Capture the cell that displays the provided text and extract its [X, Y] central coordinate. 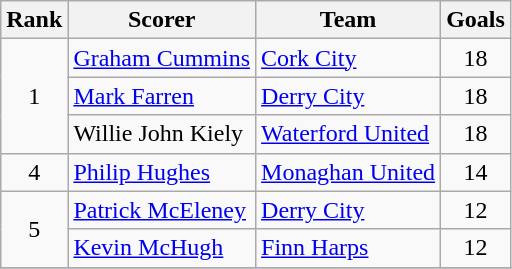
4 [34, 172]
14 [476, 172]
Willie John Kiely [162, 134]
Patrick McEleney [162, 210]
Philip Hughes [162, 172]
1 [34, 96]
Goals [476, 20]
Mark Farren [162, 96]
Graham Cummins [162, 58]
Rank [34, 20]
Team [348, 20]
Kevin McHugh [162, 248]
Finn Harps [348, 248]
Scorer [162, 20]
Cork City [348, 58]
Waterford United [348, 134]
5 [34, 229]
Monaghan United [348, 172]
